Identify which cell holds the provided text, then report its [X, Y] central coordinate. 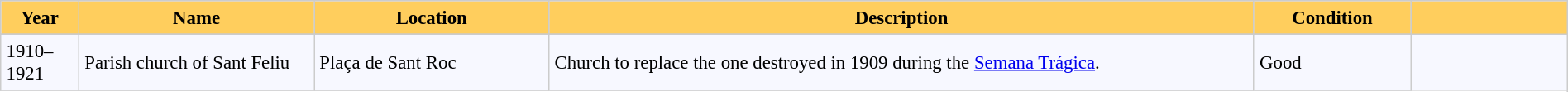
Description [901, 17]
Parish church of Sant Feliu [196, 62]
Location [432, 17]
Year [40, 17]
Plaça de Sant Roc [432, 62]
Church to replace the one destroyed in 1909 during the Semana Trágica. [901, 62]
Condition [1331, 17]
1910–1921 [40, 62]
Good [1331, 62]
Name [196, 17]
